Identify which cell holds the provided text, then report its (X, Y) central coordinate. 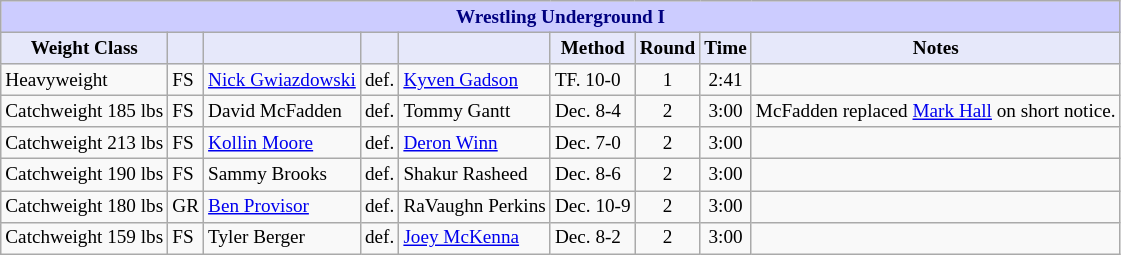
McFadden replaced Mark Hall on short notice. (936, 111)
Catchweight 190 lbs (84, 175)
GR (186, 206)
Nick Gwiazdowski (282, 80)
Dec. 8-6 (592, 175)
Catchweight 213 lbs (84, 143)
Kollin Moore (282, 143)
Dec. 7-0 (592, 143)
Tommy Gantt (475, 111)
1 (668, 80)
Sammy Brooks (282, 175)
David McFadden (282, 111)
Time (726, 48)
TF. 10-0 (592, 80)
Wrestling Underground I (560, 17)
Ben Provisor (282, 206)
Weight Class (84, 48)
Dec. 10-9 (592, 206)
Kyven Gadson (475, 80)
Deron Winn (475, 143)
Dec. 8-4 (592, 111)
Joey McKenna (475, 238)
Catchweight 159 lbs (84, 238)
Round (668, 48)
Catchweight 180 lbs (84, 206)
Heavyweight (84, 80)
Catchweight 185 lbs (84, 111)
Shakur Rasheed (475, 175)
Notes (936, 48)
RaVaughn Perkins (475, 206)
Tyler Berger (282, 238)
Dec. 8-2 (592, 238)
Method (592, 48)
2:41 (726, 80)
